Return [x, y] of the center of cell containing provided text 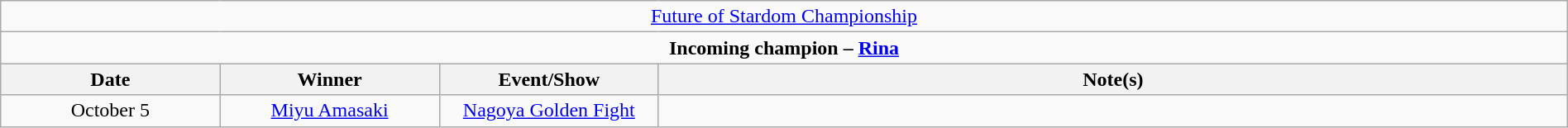
Note(s) [1113, 79]
Winner [329, 79]
Miyu Amasaki [329, 111]
Event/Show [549, 79]
October 5 [111, 111]
Date [111, 79]
Nagoya Golden Fight [549, 111]
Future of Stardom Championship [784, 17]
Incoming champion – Rina [784, 48]
